Determine the (X, Y) coordinate at the center of the cell enclosing the given text.  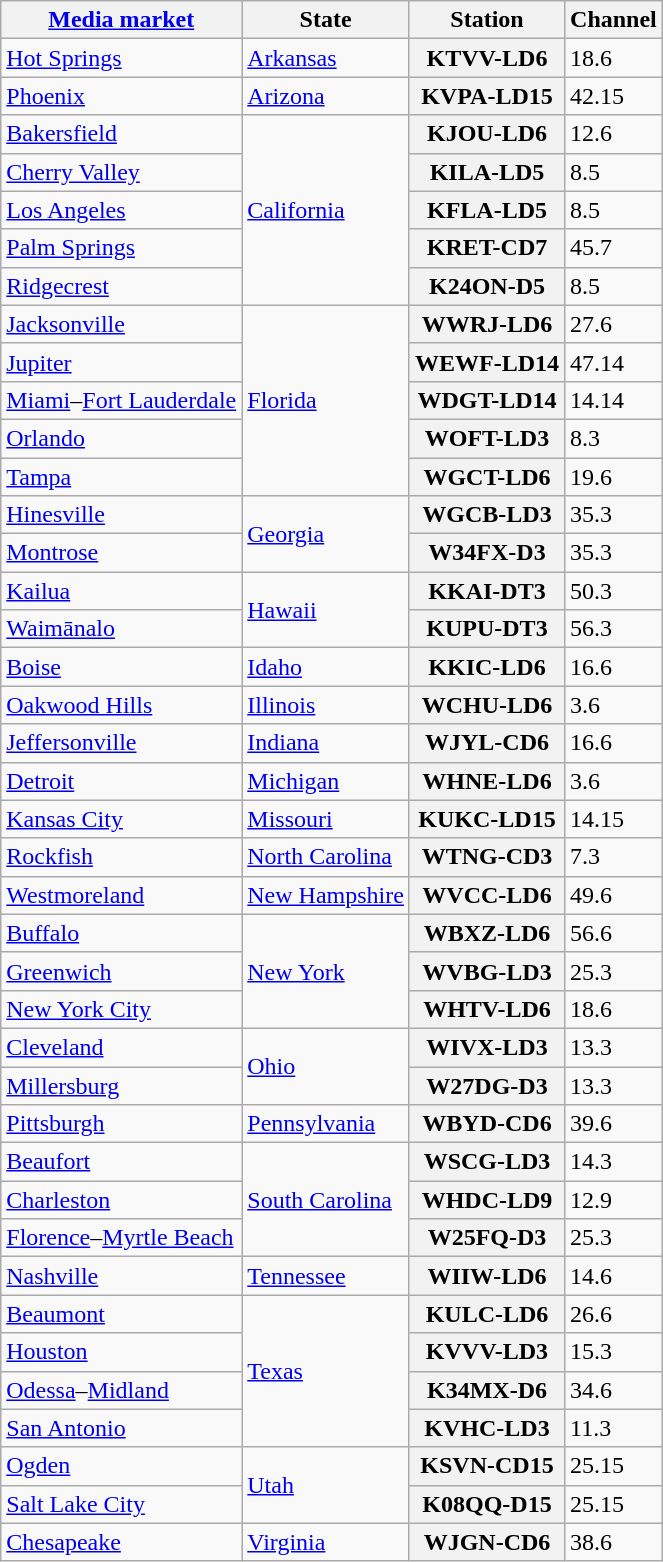
Indiana (326, 743)
47.14 (614, 362)
Arizona (326, 96)
KILA-LD5 (486, 172)
Palm Springs (122, 248)
Utah (326, 1485)
11.3 (614, 1428)
Station (486, 20)
Virginia (326, 1542)
Illinois (326, 705)
26.6 (614, 1314)
Oakwood Hills (122, 705)
Pennsylvania (326, 1124)
Florence–Myrtle Beach (122, 1238)
KUPU-DT3 (486, 629)
K24ON-D5 (486, 286)
KKAI-DT3 (486, 591)
WJGN-CD6 (486, 1542)
14.6 (614, 1276)
Houston (122, 1352)
WCHU-LD6 (486, 705)
WJYL-CD6 (486, 743)
Cleveland (122, 1047)
WHNE-LD6 (486, 781)
KTVV-LD6 (486, 58)
Detroit (122, 781)
Jacksonville (122, 324)
Florida (326, 400)
California (326, 210)
Beaufort (122, 1162)
Hinesville (122, 515)
WVCC-LD6 (486, 895)
W27DG-D3 (486, 1085)
45.7 (614, 248)
15.3 (614, 1352)
New York City (122, 1009)
Missouri (326, 819)
KJOU-LD6 (486, 134)
South Carolina (326, 1200)
Ogden (122, 1466)
56.3 (614, 629)
12.9 (614, 1200)
14.3 (614, 1162)
KUKC-LD15 (486, 819)
Tampa (122, 477)
Charleston (122, 1200)
Idaho (326, 667)
KRET-CD7 (486, 248)
Boise (122, 667)
34.6 (614, 1390)
WTNG-CD3 (486, 857)
27.6 (614, 324)
Buffalo (122, 933)
Greenwich (122, 971)
New Hampshire (326, 895)
Los Angeles (122, 210)
W34FX-D3 (486, 553)
Jeffersonville (122, 743)
38.6 (614, 1542)
Kailua (122, 591)
19.6 (614, 477)
W25FQ-D3 (486, 1238)
KSVN-CD15 (486, 1466)
WDGT-LD14 (486, 400)
Waimānalo (122, 629)
Georgia (326, 534)
Hawaii (326, 610)
WSCG-LD3 (486, 1162)
WGCT-LD6 (486, 477)
14.15 (614, 819)
49.6 (614, 895)
Pittsburgh (122, 1124)
8.3 (614, 438)
San Antonio (122, 1428)
KVPA-LD15 (486, 96)
Michigan (326, 781)
WIIW-LD6 (486, 1276)
K08QQ-D15 (486, 1504)
KVVV-LD3 (486, 1352)
Chesapeake (122, 1542)
Nashville (122, 1276)
50.3 (614, 591)
State (326, 20)
12.6 (614, 134)
New York (326, 971)
WHDC-LD9 (486, 1200)
WWRJ-LD6 (486, 324)
Rockfish (122, 857)
Channel (614, 20)
KKIC-LD6 (486, 667)
KFLA-LD5 (486, 210)
Media market (122, 20)
Tennessee (326, 1276)
WBYD-CD6 (486, 1124)
WHTV-LD6 (486, 1009)
Odessa–Midland (122, 1390)
Phoenix (122, 96)
42.15 (614, 96)
Kansas City (122, 819)
7.3 (614, 857)
Ridgecrest (122, 286)
Beaumont (122, 1314)
Millersburg (122, 1085)
Westmoreland (122, 895)
Miami–Fort Lauderdale (122, 400)
Orlando (122, 438)
Texas (326, 1371)
WOFT-LD3 (486, 438)
North Carolina (326, 857)
Salt Lake City (122, 1504)
WGCB-LD3 (486, 515)
Jupiter (122, 362)
KULC-LD6 (486, 1314)
KVHC-LD3 (486, 1428)
Bakersfield (122, 134)
Arkansas (326, 58)
WBXZ-LD6 (486, 933)
14.14 (614, 400)
Ohio (326, 1066)
WVBG-LD3 (486, 971)
Montrose (122, 553)
56.6 (614, 933)
WEWF-LD14 (486, 362)
WIVX-LD3 (486, 1047)
K34MX-D6 (486, 1390)
Cherry Valley (122, 172)
Hot Springs (122, 58)
39.6 (614, 1124)
